Identify which cell holds the provided text, then report its [X, Y] central coordinate. 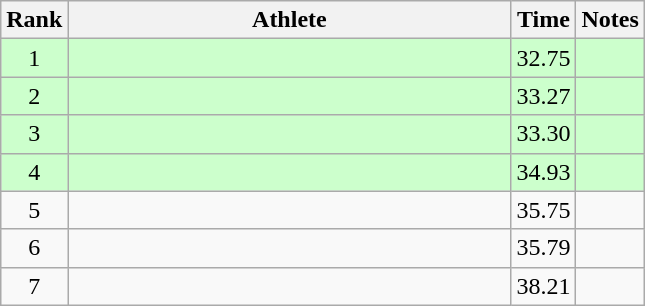
2 [34, 96]
4 [34, 172]
33.27 [544, 96]
3 [34, 134]
Notes [610, 20]
1 [34, 58]
38.21 [544, 286]
Athlete [290, 20]
7 [34, 286]
5 [34, 210]
6 [34, 248]
Time [544, 20]
35.75 [544, 210]
Rank [34, 20]
32.75 [544, 58]
35.79 [544, 248]
33.30 [544, 134]
34.93 [544, 172]
